Return [x, y] of the center of cell containing provided text 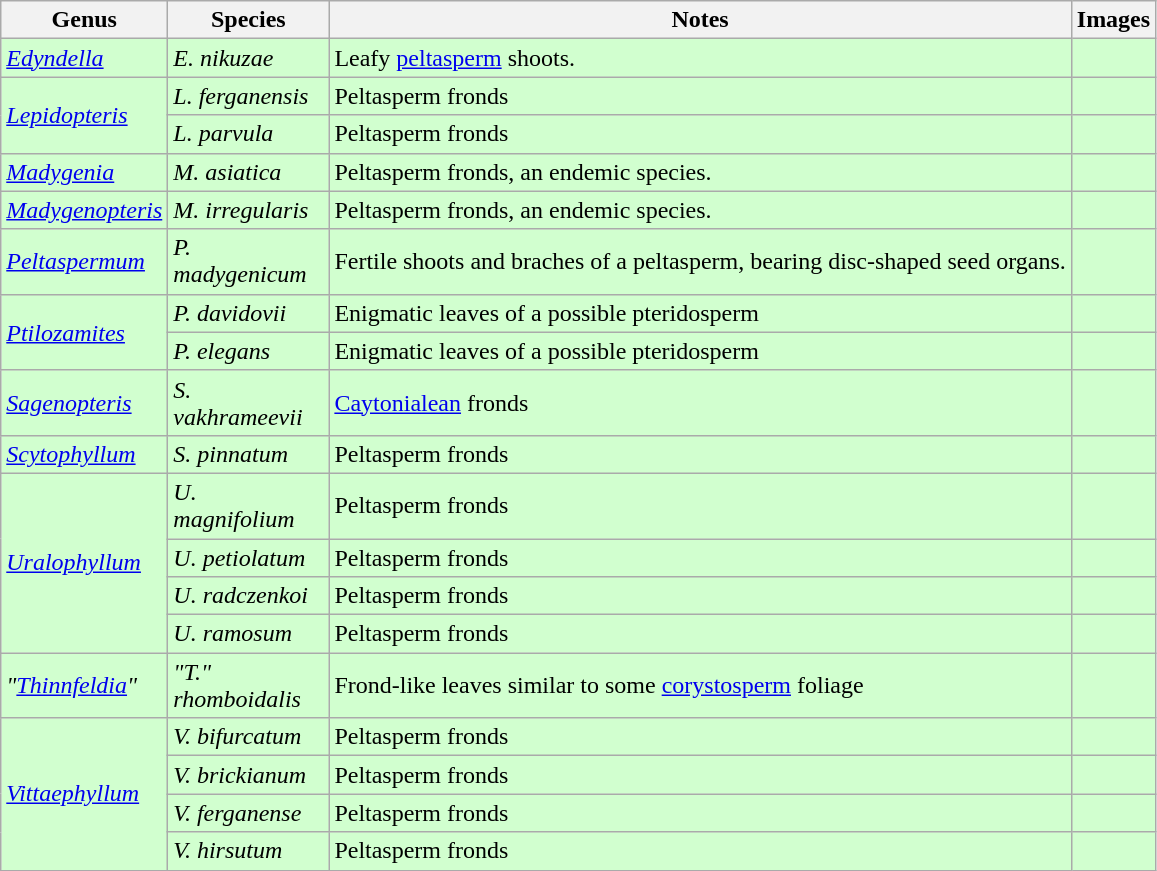
"T." rhomboidalis [248, 686]
Leafy peltasperm shoots. [700, 58]
U. radczenkoi [248, 596]
U. ramosum [248, 634]
Madygenia [84, 172]
Caytonialean fronds [700, 402]
Vittaephyllum [84, 794]
P. elegans [248, 351]
Sagenopteris [84, 402]
Fertile shoots and braches of a peltasperm, bearing disc-shaped seed organs. [700, 262]
U. magnifolium [248, 506]
Frond-like leaves similar to some corystosperm foliage [700, 686]
V. bifurcatum [248, 737]
S. pinnatum [248, 454]
L. parvula [248, 134]
M. asiatica [248, 172]
V. brickianum [248, 775]
Notes [700, 20]
Genus [84, 20]
Ptilozamites [84, 332]
Lepidopteris [84, 115]
Madygenopteris [84, 210]
U. petiolatum [248, 557]
Edyndella [84, 58]
E. nikuzae [248, 58]
P. madygenicum [248, 262]
S. vakhrameevii [248, 402]
Uralophyllum [84, 562]
V. ferganense [248, 813]
P. davidovii [248, 313]
V. hirsutum [248, 851]
"Thinnfeldia" [84, 686]
M. irregularis [248, 210]
Species [248, 20]
Images [1113, 20]
Peltaspermum [84, 262]
Scytophyllum [84, 454]
L. ferganensis [248, 96]
